From the cell containing the given text, extract its center point as [X, Y] coordinate. 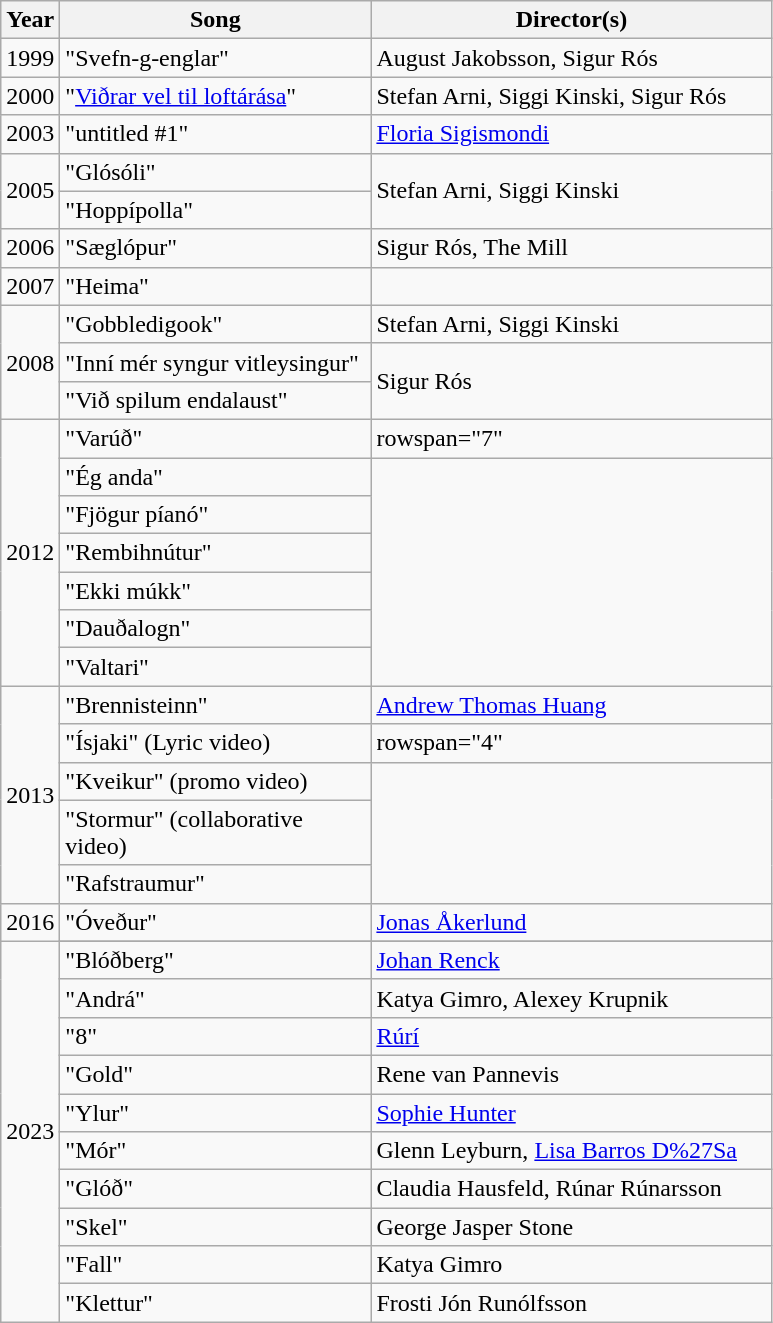
Sophie Hunter [572, 1113]
"Svefn-g-englar" [216, 58]
"Ég anda" [216, 477]
"Gobbledigook" [216, 324]
Sigur Rós [572, 381]
"Við spilum endalaust" [216, 400]
Claudia Hausfeld, Rúnar Rúnarsson [572, 1189]
Sigur Rós, The Mill [572, 248]
"Andrá" [216, 998]
"Ylur" [216, 1113]
"Varúð" [216, 438]
"Dauðalogn" [216, 629]
"Ekki múkk" [216, 591]
2012 [30, 552]
"untitled #1" [216, 134]
Frosti Jón Runólfsson [572, 1303]
Katya Gimro [572, 1265]
"Gold" [216, 1074]
"Viðrar vel til loftárása" [216, 96]
"Valtari" [216, 667]
"Skel" [216, 1227]
"Brennisteinn" [216, 705]
Director(s) [572, 20]
Jonas Åkerlund [572, 922]
August Jakobsson, Sigur Rós [572, 58]
2007 [30, 286]
"Klettur" [216, 1303]
Song [216, 20]
"Stormur" (collaborative video) [216, 832]
"Blóðberg" [216, 960]
"Hoppípolla" [216, 210]
"Heima" [216, 286]
2006 [30, 248]
Katya Gimro, Alexey Krupnik [572, 998]
"Inní mér syngur vitleysingur" [216, 362]
"Óveður" [216, 922]
Year [30, 20]
"Sæglópur" [216, 248]
2005 [30, 191]
"Fjögur píanó" [216, 515]
Glenn Leyburn, Lisa Barros D%27Sa [572, 1151]
"Glóð" [216, 1189]
"Fall" [216, 1265]
2016 [30, 922]
2013 [30, 794]
Rúrí [572, 1036]
"8" [216, 1036]
George Jasper Stone [572, 1227]
"Ísjaki" (Lyric video) [216, 743]
Rene van Pannevis [572, 1074]
rowspan="7" [572, 438]
"Glósóli" [216, 172]
rowspan="4" [572, 743]
"Rembihnútur" [216, 553]
Andrew Thomas Huang [572, 705]
Johan Renck [572, 960]
"Mór" [216, 1151]
"Rafstraumur" [216, 884]
2008 [30, 362]
Floria Sigismondi [572, 134]
2023 [30, 1132]
"Kveikur" (promo video) [216, 781]
2000 [30, 96]
1999 [30, 58]
2003 [30, 134]
Stefan Arni, Siggi Kinski, Sigur Rós [572, 96]
